For the text-containing cell, return its midpoint in [X, Y] coordinate format. 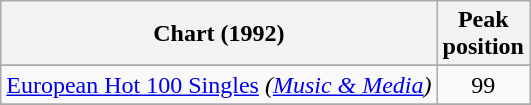
Peakposition [483, 34]
99 [483, 85]
Chart (1992) [219, 34]
European Hot 100 Singles (Music & Media) [219, 85]
